Provide the (X, Y) coordinate of the cell's center where the given text is located.  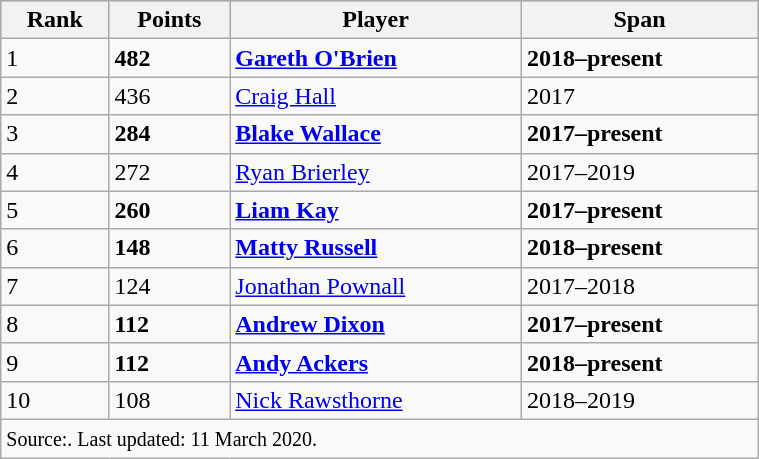
482 (170, 58)
6 (55, 248)
436 (170, 96)
124 (170, 286)
2 (55, 96)
Source:. Last updated: 11 March 2020. (380, 438)
Craig Hall (376, 96)
Nick Rawsthorne (376, 400)
260 (170, 210)
Rank (55, 20)
Points (170, 20)
Gareth O'Brien (376, 58)
9 (55, 362)
148 (170, 248)
Matty Russell (376, 248)
1 (55, 58)
2017–2018 (639, 286)
Liam Kay (376, 210)
5 (55, 210)
4 (55, 172)
Span (639, 20)
Andrew Dixon (376, 324)
108 (170, 400)
8 (55, 324)
Ryan Brierley (376, 172)
2017–2019 (639, 172)
Blake Wallace (376, 134)
Andy Ackers (376, 362)
10 (55, 400)
Player (376, 20)
2017 (639, 96)
272 (170, 172)
7 (55, 286)
3 (55, 134)
2018–2019 (639, 400)
284 (170, 134)
Jonathan Pownall (376, 286)
